Scan for the cell matching the given text and deliver its (x, y) coordinate at center. 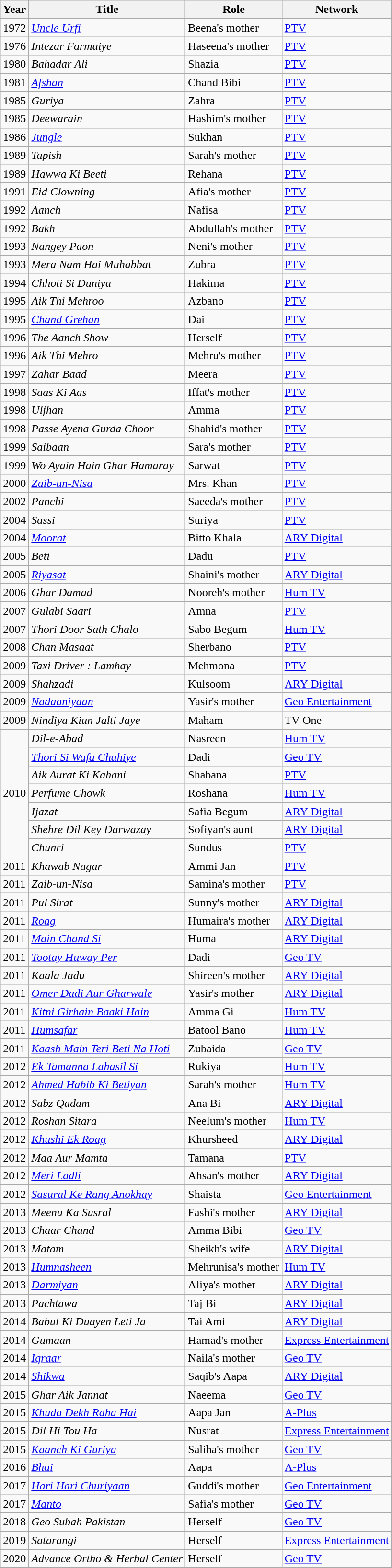
Shaista (234, 1194)
Zubaida (234, 1048)
Mehru's mother (234, 356)
1994 (14, 283)
Khuda Dekh Raha Hai (107, 1413)
Kaanch Ki Guriya (107, 1449)
Aik Thi Mehro (107, 356)
Hashim's mother (234, 119)
Nusrat (234, 1431)
Thori Door Sath Chalo (107, 629)
Shahid's mother (234, 429)
Aik Aurat Ki Kahani (107, 775)
Advance Ortho & Herbal Center (107, 1558)
Zahar Baad (107, 374)
Hari Hari Churiyaan (107, 1486)
Ana Bi (234, 1103)
Main Chand Si (107, 939)
Iffat's mother (234, 392)
Omer Dadi Aur Gharwale (107, 993)
Chhoti Si Duniya (107, 283)
Sheikh's wife (234, 1249)
Aapa (234, 1467)
Amna (234, 611)
Saas Ki Aas (107, 392)
Title (107, 10)
Moorat (107, 538)
Riyasat (107, 575)
Ammi Jan (234, 866)
Ghar Aik Jannat (107, 1395)
2000 (14, 483)
Roshana (234, 793)
Naila's mother (234, 1358)
Sunny's mother (234, 902)
Tai Ami (234, 1321)
Shikwa (107, 1376)
Sassi (107, 519)
Wo Ayain Hain Ghar Hamaray (107, 465)
Bhai (107, 1467)
Nindiya Kiun Jalti Jaye (107, 720)
1997 (14, 374)
Sabo Begum (234, 629)
Thori Si Wafa Chahiye (107, 756)
1986 (14, 137)
2016 (14, 1467)
Safia's mother (234, 1504)
Mehrunisa's mother (234, 1267)
Sherbano (234, 647)
Khawab Nagar (107, 866)
1981 (14, 82)
Kulsoom (234, 684)
Chunri (107, 848)
1976 (14, 46)
Taj Bi (234, 1303)
Aanch (107, 210)
Guriya (107, 101)
Neni's mother (234, 247)
Sasural Ke Rang Anokhay (107, 1194)
Iqraar (107, 1358)
Meera (234, 374)
Humnasheen (107, 1267)
Roag (107, 921)
Sofiyan's aunt (234, 830)
Humsafar (107, 1030)
Uncle Urfi (107, 28)
Shehre Dil Key Darwazay (107, 830)
Fashi's mother (234, 1212)
Chaar Chand (107, 1230)
Aliya's mother (234, 1285)
Mehmona (234, 666)
Nasreen (234, 738)
Matam (107, 1249)
Dil Hi Tou Ha (107, 1431)
Shaini's mother (234, 575)
Hakima (234, 283)
Ahsan's mother (234, 1176)
Shazia (234, 64)
Meenu Ka Susral (107, 1212)
Saliha's mother (234, 1449)
Tapish (107, 155)
Abdullah's mother (234, 228)
Year (14, 10)
Bakh (107, 228)
Hawwa Ki Beeti (107, 173)
Gumaan (107, 1340)
Mera Nam Hai Muhabbat (107, 265)
Taxi Driver : Lamhay (107, 666)
Saeeda's mother (234, 501)
Aapa Jan (234, 1413)
Khursheed (234, 1139)
Bitto Khala (234, 538)
1991 (14, 192)
Jungle (107, 137)
Gulabi Saari (107, 611)
Aik Thi Mehroo (107, 301)
Neelum's mother (234, 1121)
Kaala Jadu (107, 975)
Ek Tamanna Lahasil Si (107, 1066)
Amma Gi (234, 1012)
Shabana (234, 775)
Sundus (234, 848)
Sabz Qadam (107, 1103)
Khushi Ek Roag (107, 1139)
Intezar Farmaiye (107, 46)
Darmiyan (107, 1285)
Guddi's mother (234, 1486)
2020 (14, 1558)
Manto (107, 1504)
Beena's mother (234, 28)
Perfume Chowk (107, 793)
Eid Clowning (107, 192)
Ahmed Habib Ki Betiyan (107, 1084)
TV One (336, 720)
2006 (14, 593)
Hamad's mother (234, 1340)
Batool Bano (234, 1030)
Uljhan (107, 410)
Azbano (234, 301)
Kitni Girhain Baaki Hain (107, 1012)
Chand Grehan (107, 319)
Amma (234, 410)
Tamana (234, 1158)
2008 (14, 647)
Dil-e-Abad (107, 738)
Maham (234, 720)
Beti (107, 556)
Ghar Damad (107, 593)
1972 (14, 28)
Tootay Huway Per (107, 957)
Nafisa (234, 210)
Sarwat (234, 465)
Rukiya (234, 1066)
Saqib's Aapa (234, 1376)
Saibaan (107, 447)
Satarangi (107, 1540)
Deewarain (107, 119)
Dai (234, 319)
2019 (14, 1540)
Role (234, 10)
Suriya (234, 519)
Maa Aur Mamta (107, 1158)
Mrs. Khan (234, 483)
Zubra (234, 265)
Huma (234, 939)
Chan Masaat (107, 647)
Samina's mother (234, 884)
Chand Bibi (234, 82)
Ijazat (107, 812)
Roshan Sitara (107, 1121)
Network (336, 10)
Geo Subah Pakistan (107, 1522)
Afshan (107, 82)
Shahzadi (107, 684)
2010 (14, 793)
Afia's mother (234, 192)
The Aanch Show (107, 338)
Haseena's mother (234, 46)
Pul Sirat (107, 902)
1980 (14, 64)
Shireen's mother (234, 975)
Amma Bibi (234, 1230)
2018 (14, 1522)
Nooreh's mother (234, 593)
Safia Begum (234, 812)
Bahadar Ali (107, 64)
Kaash Main Teri Beti Na Hoti (107, 1048)
Passe Ayena Gurda Choor (107, 429)
Zahra (234, 101)
Sara's mother (234, 447)
Dadu (234, 556)
Panchi (107, 501)
Rehana (234, 173)
2002 (14, 501)
Humaira's mother (234, 921)
Nadaaniyaan (107, 702)
Pachtawa (107, 1303)
Nangey Paon (107, 247)
Sukhan (234, 137)
Naeema (234, 1395)
Meri Ladli (107, 1176)
Babul Ki Duayen Leti Ja (107, 1321)
